Scan for the cell matching the given text and deliver its [X, Y] coordinate at center. 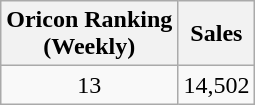
Sales [216, 34]
14,502 [216, 85]
Oricon Ranking(Weekly) [90, 34]
13 [90, 85]
